Find where the given text appears and provide that cell's center as [X, Y] coordinate. 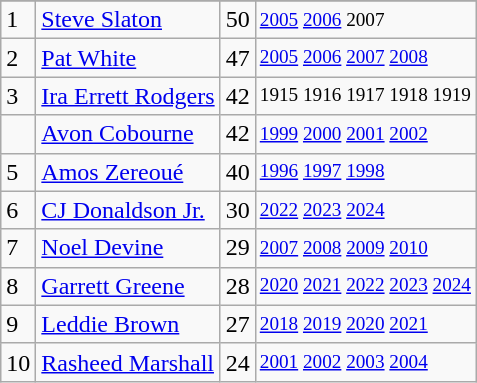
27 [238, 324]
2005 2006 2007 2008 [365, 58]
Amos Zereoué [128, 172]
Ira Errett Rodgers [128, 96]
Steve Slaton [128, 20]
Noel Devine [128, 248]
10 [18, 362]
30 [238, 210]
5 [18, 172]
2 [18, 58]
7 [18, 248]
Pat White [128, 58]
28 [238, 286]
Rasheed Marshall [128, 362]
CJ Donaldson Jr. [128, 210]
1999 2000 2001 2002 [365, 134]
40 [238, 172]
2001 2002 2003 2004 [365, 362]
2018 2019 2020 2021 [365, 324]
47 [238, 58]
Avon Cobourne [128, 134]
2005 2006 2007 [365, 20]
Garrett Greene [128, 286]
Leddie Brown [128, 324]
9 [18, 324]
1 [18, 20]
3 [18, 96]
2022 2023 2024 [365, 210]
50 [238, 20]
6 [18, 210]
2007 2008 2009 2010 [365, 248]
29 [238, 248]
8 [18, 286]
24 [238, 362]
1996 1997 1998 [365, 172]
2020 2021 2022 2023 2024 [365, 286]
1915 1916 1917 1918 1919 [365, 96]
